For the text-containing cell, return its midpoint in (x, y) coordinate format. 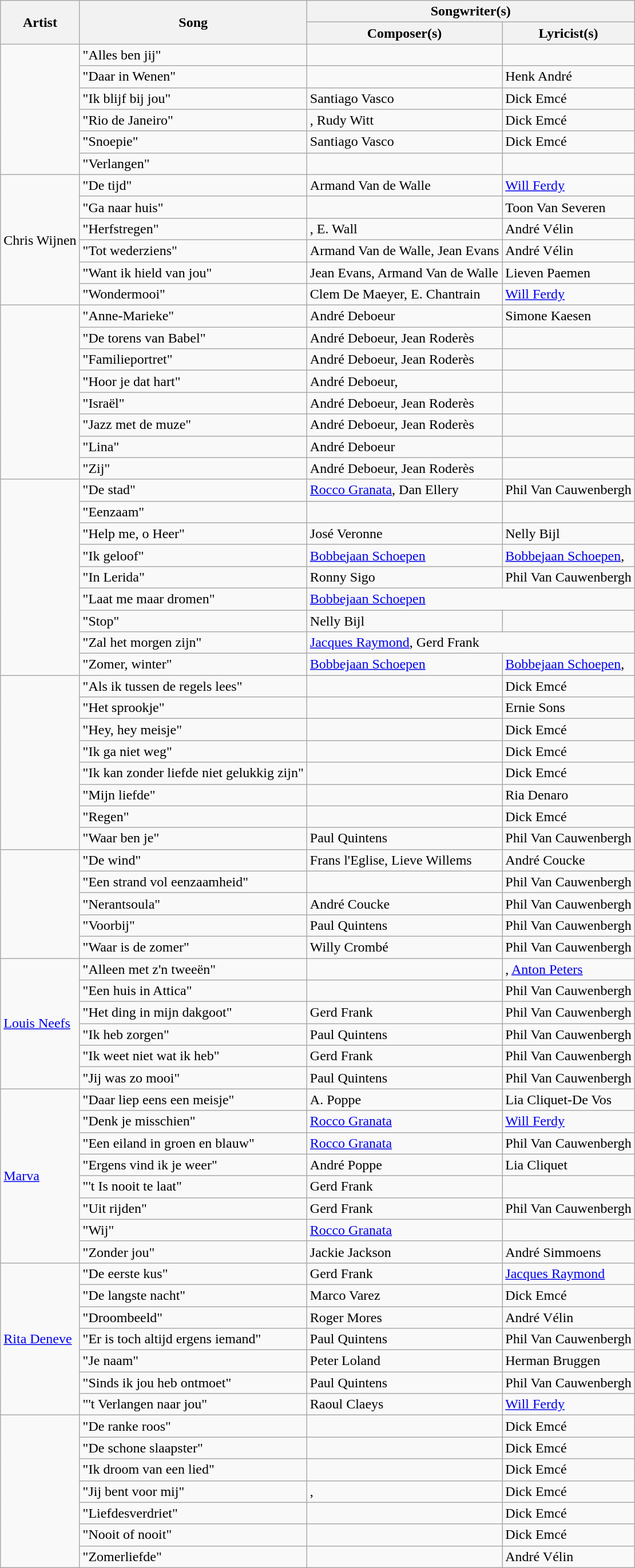
"Israël" (193, 403)
"Eenzaam" (193, 512)
Rita Deneve (40, 1339)
Raoul Claeys (404, 1404)
Ria Denaro (569, 795)
Louis Neefs (40, 1024)
"Zonder jou" (193, 1252)
André Poppe (404, 1165)
"Waar is de zomer" (193, 947)
"Ik blijf bij jou" (193, 98)
"Ik kan zonder liefde niet gelukkig zijn" (193, 773)
"De wind" (193, 860)
, Anton Peters (569, 969)
"Rio de Janeiro" (193, 120)
"Ik geloof" (193, 555)
"Ik heb zorgen" (193, 1034)
"De eerste kus" (193, 1273)
"De stad" (193, 490)
Lia Cliquet-De Vos (569, 1100)
, E. Wall (404, 229)
"Hoor je dat hart" (193, 381)
"Alleen met z'n tweeën" (193, 969)
"Er is toch altijd ergens iemand" (193, 1339)
Frans l'Eglise, Lieve Willems (404, 860)
"Voorbij" (193, 925)
"Het ding in mijn dakgoot" (193, 1013)
"Daar liep eens een meisje" (193, 1100)
Lyricist(s) (569, 33)
"De tijd" (193, 185)
"Ik droom van een lied" (193, 1470)
"Wondermooi" (193, 295)
"De schone slaapster" (193, 1448)
Marva (40, 1176)
"Een huis in Attica" (193, 991)
Toon Van Severen (569, 207)
"'t Is nooit te laat" (193, 1187)
A. Poppe (404, 1100)
"Verlangen" (193, 164)
Artist (40, 22)
Songwriter(s) (470, 11)
"Ga naar huis" (193, 207)
"Ergens vind ik je weer" (193, 1165)
"Zomerliefde" (193, 1557)
Clem De Maeyer, E. Chantrain (404, 295)
"Regen" (193, 817)
"Nooit of nooit" (193, 1535)
"Waar ben je" (193, 838)
"'t Verlangen naar jou" (193, 1404)
"Lina" (193, 447)
"Het sprookje" (193, 708)
Herman Bruggen (569, 1361)
"Zal het morgen zijn" (193, 643)
"In Lerida" (193, 577)
"Wij" (193, 1230)
"Help me, o Heer" (193, 534)
"De ranke roos" (193, 1426)
Lia Cliquet (569, 1165)
Peter Loland (404, 1361)
"Jij was zo mooi" (193, 1078)
"Familieportret" (193, 360)
"Hey, hey meisje" (193, 730)
Chris Wijnen (40, 240)
Ernie Sons (569, 708)
"De torens van Babel" (193, 338)
"Daar in Wenen" (193, 77)
"Ik weet niet wat ik heb" (193, 1056)
Lieven Paemen (569, 273)
"Denk je misschien" (193, 1121)
"De langste nacht" (193, 1295)
Jacques Raymond (569, 1273)
"Als ik tussen de regels lees" (193, 686)
"Nerantsoula" (193, 904)
Jean Evans, Armand Van de Walle (404, 273)
"Liefdesverdriet" (193, 1513)
Song (193, 22)
"Uit rijden" (193, 1208)
Composer(s) (404, 33)
Marco Varez (404, 1295)
Jackie Jackson (404, 1252)
"Snoepie" (193, 142)
Henk André (569, 77)
José Veronne (404, 534)
"Een strand vol eenzaamheid" (193, 882)
"Een eiland in groen en blauw" (193, 1143)
"Tot wederziens" (193, 250)
"Jij bent voor mij" (193, 1491)
Rocco Granata, Dan Ellery (404, 490)
Roger Mores (404, 1317)
"Anne-Marieke" (193, 316)
"Je naam" (193, 1361)
"Zomer, winter" (193, 664)
"Laat me maar dromen" (193, 599)
"Sinds ik jou heb ontmoet" (193, 1383)
Simone Kaesen (569, 316)
, (404, 1491)
"Mijn liefde" (193, 795)
"Ik ga niet weg" (193, 751)
"Stop" (193, 620)
André Simmoens (569, 1252)
"Jazz met de muze" (193, 425)
"Herfstregen" (193, 229)
"Zij" (193, 468)
, Rudy Witt (404, 120)
André Deboeur, (404, 381)
Armand Van de Walle (404, 185)
"Droombeeld" (193, 1317)
Willy Crombé (404, 947)
Jacques Raymond, Gerd Frank (470, 643)
Armand Van de Walle, Jean Evans (404, 250)
Ronny Sigo (404, 577)
"Want ik hield van jou" (193, 273)
"Alles ben jij" (193, 55)
